Pinpoint the cell where the given text exists, returning its [X, Y] midpoint coordinate. 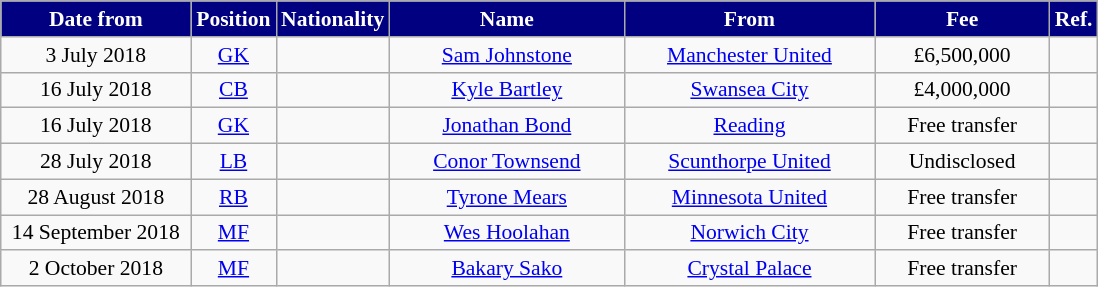
2 October 2018 [96, 269]
Fee [962, 19]
Crystal Palace [749, 269]
Kyle Bartley [506, 90]
Date from [96, 19]
Wes Hoolahan [506, 233]
Reading [749, 126]
28 July 2018 [96, 162]
CB [234, 90]
RB [234, 197]
£4,000,000 [962, 90]
14 September 2018 [96, 233]
Jonathan Bond [506, 126]
Sam Johnstone [506, 55]
Tyrone Mears [506, 197]
Ref. [1074, 19]
Minnesota United [749, 197]
3 July 2018 [96, 55]
Bakary Sako [506, 269]
Scunthorpe United [749, 162]
Norwich City [749, 233]
Nationality [332, 19]
Position [234, 19]
Swansea City [749, 90]
Name [506, 19]
Manchester United [749, 55]
LB [234, 162]
28 August 2018 [96, 197]
From [749, 19]
Conor Townsend [506, 162]
Undisclosed [962, 162]
£6,500,000 [962, 55]
